Locate the cell with the specified text and output its (x, y) center coordinate. 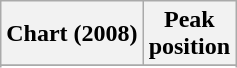
Peakposition (189, 34)
Chart (2008) (72, 34)
